Find where the given text appears and provide that cell's center as (X, Y) coordinate. 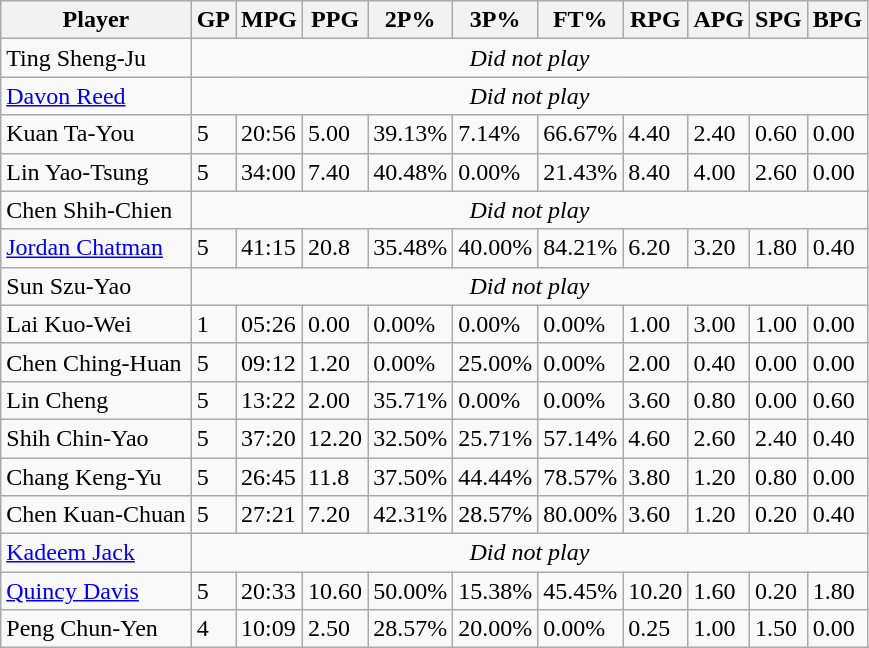
2P% (410, 20)
Davon Reed (96, 96)
Chen Shih-Chien (96, 210)
MPG (270, 20)
20.00% (496, 629)
Kuan Ta-You (96, 134)
Quincy Davis (96, 591)
50.00% (410, 591)
40.48% (410, 172)
3P% (496, 20)
66.67% (580, 134)
7.20 (336, 515)
PPG (336, 20)
Peng Chun-Yen (96, 629)
41:15 (270, 248)
32.50% (410, 438)
35.71% (410, 400)
RPG (656, 20)
78.57% (580, 477)
4.00 (719, 172)
3.80 (656, 477)
44.44% (496, 477)
20:56 (270, 134)
10.60 (336, 591)
0.25 (656, 629)
2.50 (336, 629)
4.40 (656, 134)
3.00 (719, 324)
3.20 (719, 248)
57.14% (580, 438)
7.40 (336, 172)
Sun Szu-Yao (96, 286)
09:12 (270, 362)
Lin Cheng (96, 400)
8.40 (656, 172)
20.8 (336, 248)
26:45 (270, 477)
GP (213, 20)
80.00% (580, 515)
45.45% (580, 591)
FT% (580, 20)
10.20 (656, 591)
Lin Yao-Tsung (96, 172)
6.20 (656, 248)
Kadeem Jack (96, 553)
35.48% (410, 248)
1 (213, 324)
Chen Ching-Huan (96, 362)
40.00% (496, 248)
APG (719, 20)
37:20 (270, 438)
Shih Chin-Yao (96, 438)
12.20 (336, 438)
Player (96, 20)
27:21 (270, 515)
13:22 (270, 400)
SPG (779, 20)
Chen Kuan-Chuan (96, 515)
1.50 (779, 629)
21.43% (580, 172)
Ting Sheng-Ju (96, 58)
4 (213, 629)
Chang Keng-Yu (96, 477)
37.50% (410, 477)
20:33 (270, 591)
25.00% (496, 362)
Lai Kuo-Wei (96, 324)
39.13% (410, 134)
11.8 (336, 477)
1.60 (719, 591)
42.31% (410, 515)
7.14% (496, 134)
Jordan Chatman (96, 248)
25.71% (496, 438)
84.21% (580, 248)
05:26 (270, 324)
BPG (837, 20)
15.38% (496, 591)
5.00 (336, 134)
10:09 (270, 629)
34:00 (270, 172)
4.60 (656, 438)
